Identify which cell holds the provided text, then report its (X, Y) central coordinate. 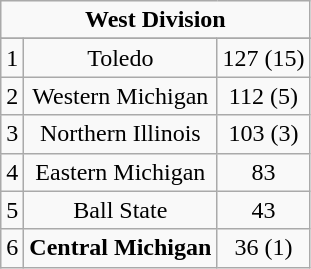
43 (264, 210)
36 (1) (264, 248)
6 (12, 248)
Ball State (120, 210)
3 (12, 134)
1 (12, 58)
4 (12, 172)
5 (12, 210)
Western Michigan (120, 96)
2 (12, 96)
Eastern Michigan (120, 172)
112 (5) (264, 96)
Toledo (120, 58)
103 (3) (264, 134)
Northern Illinois (120, 134)
West Division (156, 20)
83 (264, 172)
127 (15) (264, 58)
Central Michigan (120, 248)
